Capture the cell that displays the provided text and extract its [X, Y] central coordinate. 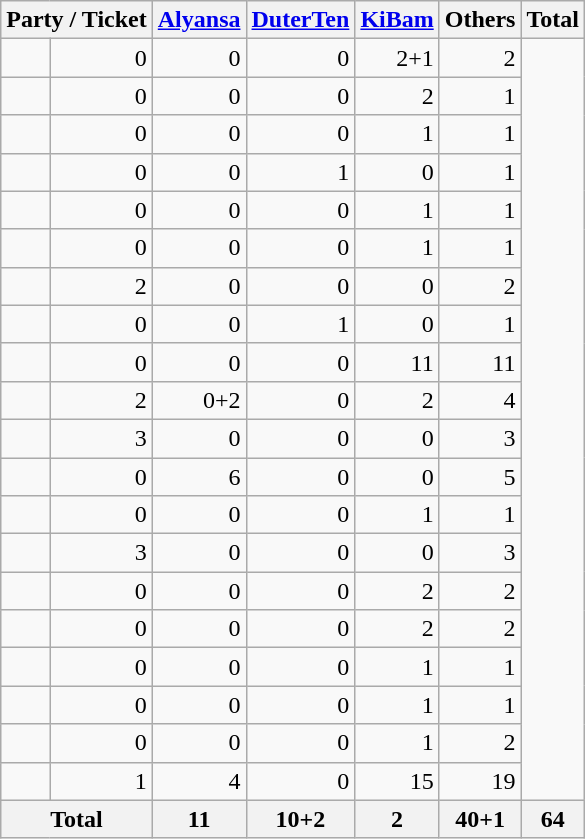
DuterTen [300, 20]
2+1 [397, 58]
64 [553, 819]
19 [480, 781]
10+2 [300, 819]
0+2 [199, 400]
Alyansa [199, 20]
Party / Ticket [77, 20]
40+1 [480, 819]
Others [480, 20]
KiBam [397, 20]
15 [397, 781]
5 [480, 477]
6 [199, 477]
